Detect which cell encompasses the target text, then output its (X, Y) center coordinate. 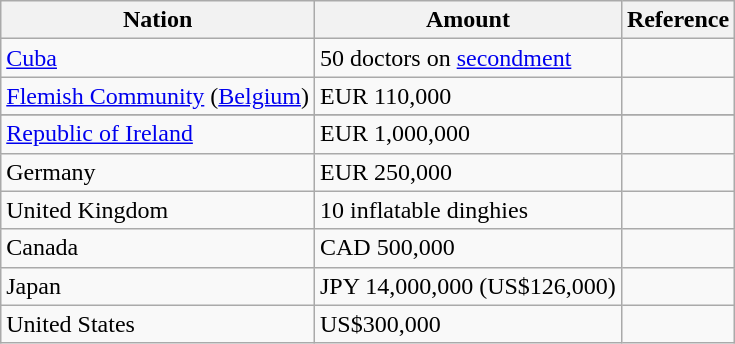
10 inflatable dinghies (468, 210)
Reference (678, 20)
Amount (468, 20)
Japan (158, 286)
EUR 1,000,000 (468, 134)
JPY 14,000,000 (US$126,000) (468, 286)
Germany (158, 172)
United States (158, 324)
US$300,000 (468, 324)
EUR 250,000 (468, 172)
Cuba (158, 58)
50 doctors on secondment (468, 58)
Nation (158, 20)
Flemish Community (Belgium) (158, 96)
EUR 110,000 (468, 96)
CAD 500,000 (468, 248)
Republic of Ireland (158, 134)
Canada (158, 248)
United Kingdom (158, 210)
